Scan for the cell matching the given text and deliver its (x, y) coordinate at center. 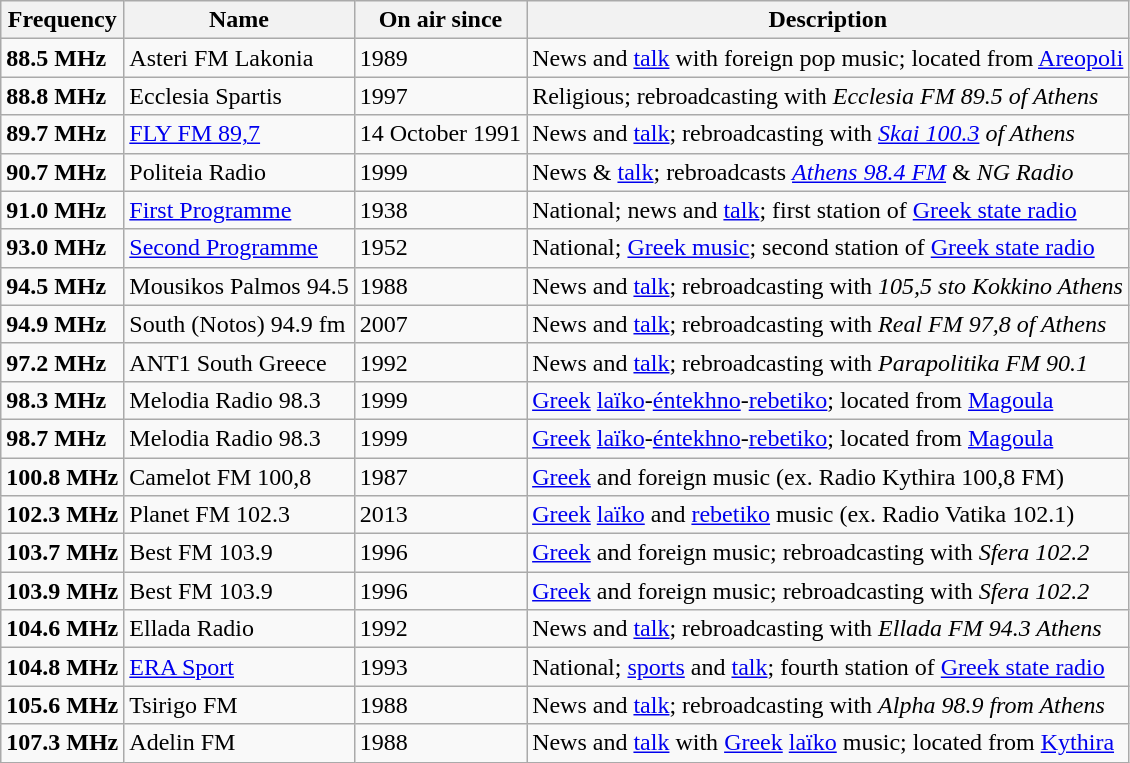
98.7 MHz (62, 438)
Name (239, 20)
91.0 MHz (62, 210)
National; Greek music; second station of Greek state radio (828, 248)
93.0 MHz (62, 248)
2013 (440, 515)
Description (828, 20)
1993 (440, 667)
88.5 MHz (62, 58)
News and talk; rebroadcasting with Skai 100.3 of Athens (828, 134)
103.7 MHz (62, 553)
National; sports and talk; fourth station of Greek state radio (828, 667)
Greek laïko and rebetiko music (ex. Radio Vatika 102.1) (828, 515)
104.6 MHz (62, 629)
News and talk; rebroadcasting with 105,5 sto Kokkino Athens (828, 286)
ERA Sport (239, 667)
14 October 1991 (440, 134)
Frequency (62, 20)
Tsirigo FM (239, 705)
100.8 MHz (62, 477)
1952 (440, 248)
FLY FM 89,7 (239, 134)
First Programme (239, 210)
Greek and foreign music (ex. Radio Kythira 100,8 FM) (828, 477)
News and talk; rebroadcasting with Alpha 98.9 from Athens (828, 705)
89.7 MHz (62, 134)
News & talk; rebroadcasts Athens 98.4 FM & NG Radio (828, 172)
South (Notos) 94.9 fm (239, 324)
1997 (440, 96)
Planet FM 102.3 (239, 515)
1987 (440, 477)
90.7 MHz (62, 172)
Asteri FM Lakonia (239, 58)
News and talk with Greek laïko music; located from Kythira (828, 743)
ANT1 South Greece (239, 362)
97.2 MHz (62, 362)
News and talk with foreign pop music; located from Areopoli (828, 58)
Ellada Radio (239, 629)
88.8 MHz (62, 96)
1938 (440, 210)
2007 (440, 324)
News and talk; rebroadcasting with Real FM 97,8 of Athens (828, 324)
1989 (440, 58)
94.5 MHz (62, 286)
104.8 MHz (62, 667)
Camelot FM 100,8 (239, 477)
On air since (440, 20)
News and talk; rebroadcasting with Parapolitika FM 90.1 (828, 362)
105.6 MHz (62, 705)
94.9 MHz (62, 324)
Second Programme (239, 248)
Adelin FM (239, 743)
National; news and talk; first station of Greek state radio (828, 210)
98.3 MHz (62, 400)
Mousikos Palmos 94.5 (239, 286)
News and talk; rebroadcasting with Ellada FM 94.3 Athens (828, 629)
103.9 MHz (62, 591)
Politeia Radio (239, 172)
Religious; rebroadcasting with Ecclesia FM 89.5 of Athens (828, 96)
102.3 MHz (62, 515)
Ecclesia Spartis (239, 96)
107.3 MHz (62, 743)
